Output the (X, Y) coordinate of the center of the cell containing the given text.  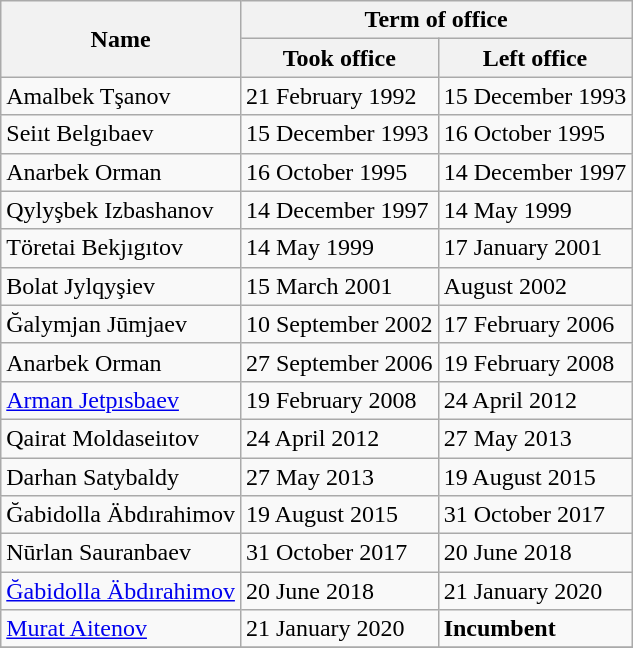
Incumbent (535, 629)
Bolat Jylqyşiev (121, 286)
Qylyşbek Izbashanov (121, 210)
Amalbek Tşanov (121, 96)
Term of office (436, 20)
Qairat Moldaseiıtov (121, 438)
Töretai Bekjıgıtov (121, 248)
15 March 2001 (339, 286)
Nūrlan Sauranbaev (121, 553)
17 January 2001 (535, 248)
Arman Jetpısbaev (121, 400)
Murat Aitenov (121, 629)
21 February 1992 (339, 96)
Darhan Satybaldy (121, 477)
10 September 2002 (339, 324)
Seiıt Belgıbaev (121, 134)
August 2002 (535, 286)
Left office (535, 58)
Took office (339, 58)
Name (121, 39)
Ğalymjan Jūmjaev (121, 324)
27 September 2006 (339, 362)
17 February 2006 (535, 324)
